Search for the cell housing the specified text and yield its [X, Y] center coordinate. 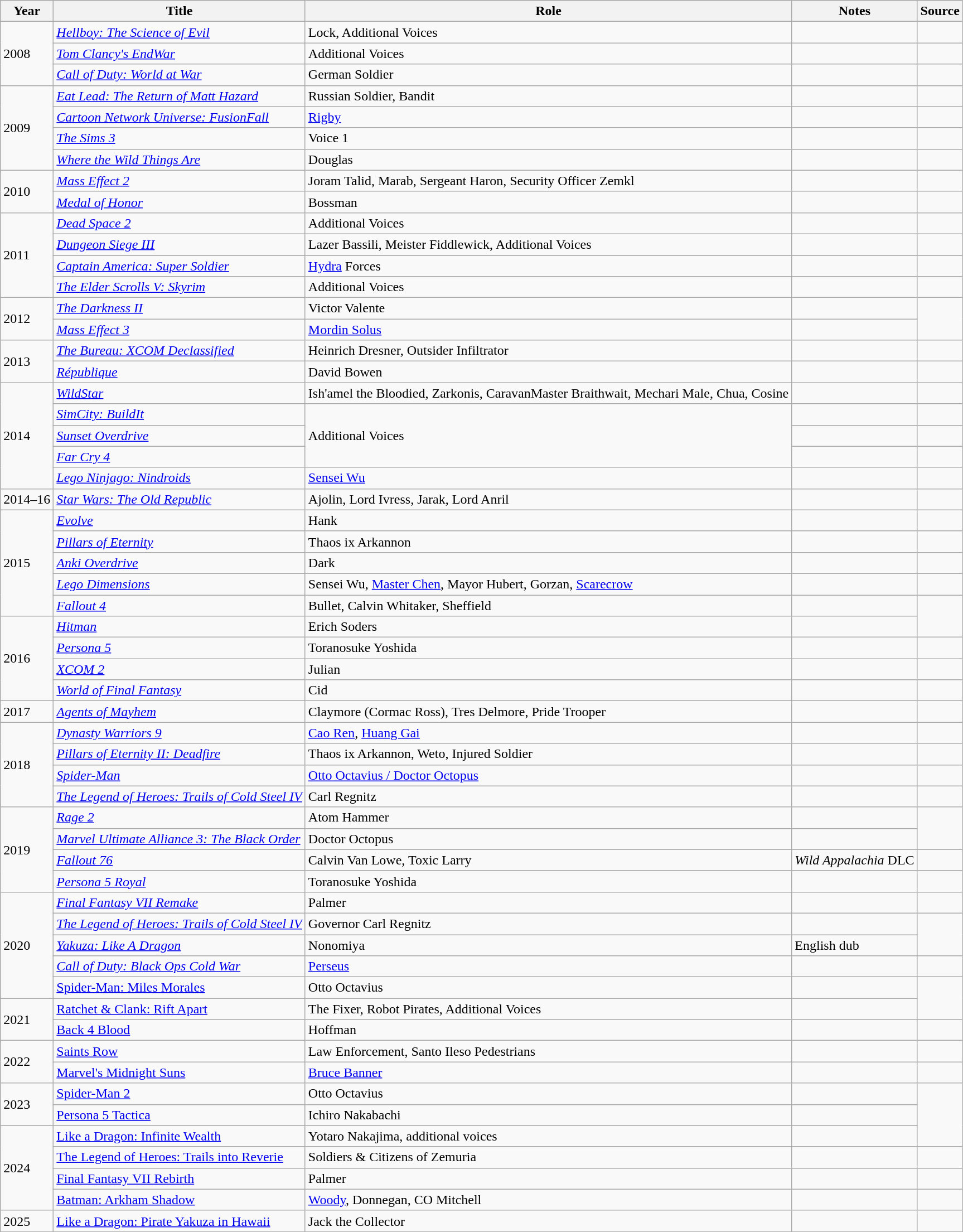
Atom Hammer [549, 818]
Mass Effect 3 [180, 330]
Victor Valente [549, 308]
The Fixer, Robot Pirates, Additional Voices [549, 1009]
Rigby [549, 117]
SimCity: BuildIt [180, 414]
Hellboy: The Science of Evil [180, 32]
Joram Talid, Marab, Sergeant Haron, Security Officer Zemkl [549, 181]
XCOM 2 [180, 669]
Hoffman [549, 1030]
Pillars of Eternity [180, 542]
Persona 5 Royal [180, 881]
Bossman [549, 202]
Hitman [180, 627]
Evolve [180, 520]
The Elder Scrolls V: Skyrim [180, 287]
Russian Soldier, Bandit [549, 96]
Heinrich Dresner, Outsider Infiltrator [549, 351]
The Sims 3 [180, 138]
Like a Dragon: Pirate Yakuza in Hawaii [180, 1221]
Soldiers & Citizens of Zemuria [549, 1157]
Douglas [549, 160]
Medal of Honor [180, 202]
Persona 5 [180, 648]
République [180, 372]
Spider-Man [180, 775]
Call of Duty: World at War [180, 75]
Title [180, 11]
Tom Clancy's EndWar [180, 54]
Law Enforcement, Santo Ileso Pedestrians [549, 1051]
Far Cry 4 [180, 457]
Woody, Donnegan, CO Mitchell [549, 1200]
Hank [549, 520]
Governor Carl Regnitz [549, 924]
2020 [27, 945]
Captain America: Super Soldier [180, 266]
Calvin Van Lowe, Toxic Larry [549, 860]
2018 [27, 765]
Sunset Overdrive [180, 436]
The Darkness II [180, 308]
Bullet, Calvin Whitaker, Sheffield [549, 605]
Hydra Forces [549, 266]
Sensei Wu [549, 478]
English dub [854, 945]
Eat Lead: The Return of Matt Hazard [180, 96]
Star Wars: The Old Republic [180, 499]
2011 [27, 255]
Jack the Collector [549, 1221]
2009 [27, 128]
Batman: Arkham Shadow [180, 1200]
Source [940, 11]
Anki Overdrive [180, 563]
Otto Octavius / Doctor Octopus [549, 775]
Marvel Ultimate Alliance 3: The Black Order [180, 839]
2022 [27, 1062]
2012 [27, 319]
Lazer Bassili, Meister Fiddlewick, Additional Voices [549, 244]
2013 [27, 361]
Dark [549, 563]
Lego Ninjago: Nindroids [180, 478]
Nonomiya [549, 945]
David Bowen [549, 372]
Dungeon Siege III [180, 244]
Final Fantasy VII Rebirth [180, 1178]
Notes [854, 11]
Year [27, 11]
The Legend of Heroes: Trails into Reverie [180, 1157]
2008 [27, 54]
Thaos ix Arkannon, Weto, Injured Soldier [549, 754]
Rage 2 [180, 818]
Pillars of Eternity II: Deadfire [180, 754]
2014 [27, 436]
2021 [27, 1020]
World of Final Fantasy [180, 690]
Claymore (Cormac Ross), Tres Delmore, Pride Trooper [549, 712]
The Bureau: XCOM Declassified [180, 351]
Doctor Octopus [549, 839]
Wild Appalachia DLC [854, 860]
Back 4 Blood [180, 1030]
Fallout 4 [180, 605]
WildStar [180, 393]
Julian [549, 669]
Erich Soders [549, 627]
Lock, Additional Voices [549, 32]
2010 [27, 191]
2014–16 [27, 499]
Bruce Banner [549, 1072]
2024 [27, 1168]
Marvel's Midnight Suns [180, 1072]
Role [549, 11]
Agents of Mayhem [180, 712]
Call of Duty: Black Ops Cold War [180, 967]
Ajolin, Lord Ivress, Jarak, Lord Anril [549, 499]
Ratchet & Clank: Rift Apart [180, 1009]
2017 [27, 712]
Mass Effect 2 [180, 181]
Where the Wild Things Are [180, 160]
Sensei Wu, Master Chen, Mayor Hubert, Gorzan, Scarecrow [549, 584]
Ichiro Nakabachi [549, 1115]
2015 [27, 563]
Voice 1 [549, 138]
2019 [27, 849]
2016 [27, 659]
2025 [27, 1221]
2023 [27, 1104]
Cid [549, 690]
Perseus [549, 967]
Cao Ren, Huang Gai [549, 733]
Thaos ix Arkannon [549, 542]
Like a Dragon: Infinite Wealth [180, 1136]
Dynasty Warriors 9 [180, 733]
Saints Row [180, 1051]
Yotaro Nakajima, additional voices [549, 1136]
Fallout 76 [180, 860]
Spider-Man 2 [180, 1094]
Spider-Man: Miles Morales [180, 988]
Yakuza: Like A Dragon [180, 945]
Final Fantasy VII Remake [180, 902]
Persona 5 Tactica [180, 1115]
Cartoon Network Universe: FusionFall [180, 117]
Dead Space 2 [180, 223]
Lego Dimensions [180, 584]
Carl Regnitz [549, 796]
Mordin Solus [549, 330]
Ish'amel the Bloodied, Zarkonis, CaravanMaster Braithwait, Mechari Male, Chua, Cosine [549, 393]
German Soldier [549, 75]
